Provide the (x, y) coordinate of the cell's center where the given text is located.  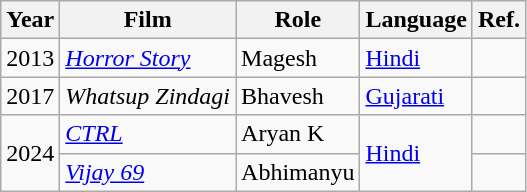
CTRL (148, 134)
Magesh (298, 58)
Gujarati (416, 96)
Whatsup Zindagi (148, 96)
Language (416, 20)
Ref. (498, 20)
Year (30, 20)
Vijay 69 (148, 172)
2013 (30, 58)
Horror Story (148, 58)
Bhavesh (298, 96)
Abhimanyu (298, 172)
Role (298, 20)
2017 (30, 96)
2024 (30, 153)
Aryan K (298, 134)
Film (148, 20)
